Provide the [x, y] coordinate of the cell's center where the given text is located.  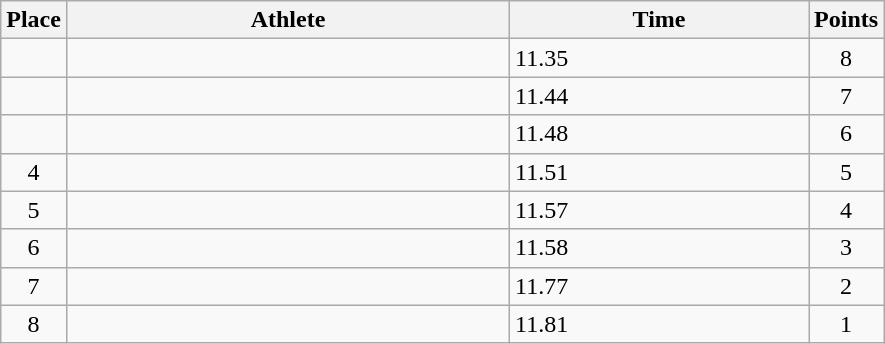
11.81 [660, 324]
Time [660, 20]
Athlete [288, 20]
11.77 [660, 286]
Points [846, 20]
11.51 [660, 172]
Place [34, 20]
11.48 [660, 134]
11.58 [660, 248]
2 [846, 286]
11.44 [660, 96]
11.57 [660, 210]
1 [846, 324]
3 [846, 248]
11.35 [660, 58]
